From the cell containing the given text, extract its center point as [x, y] coordinate. 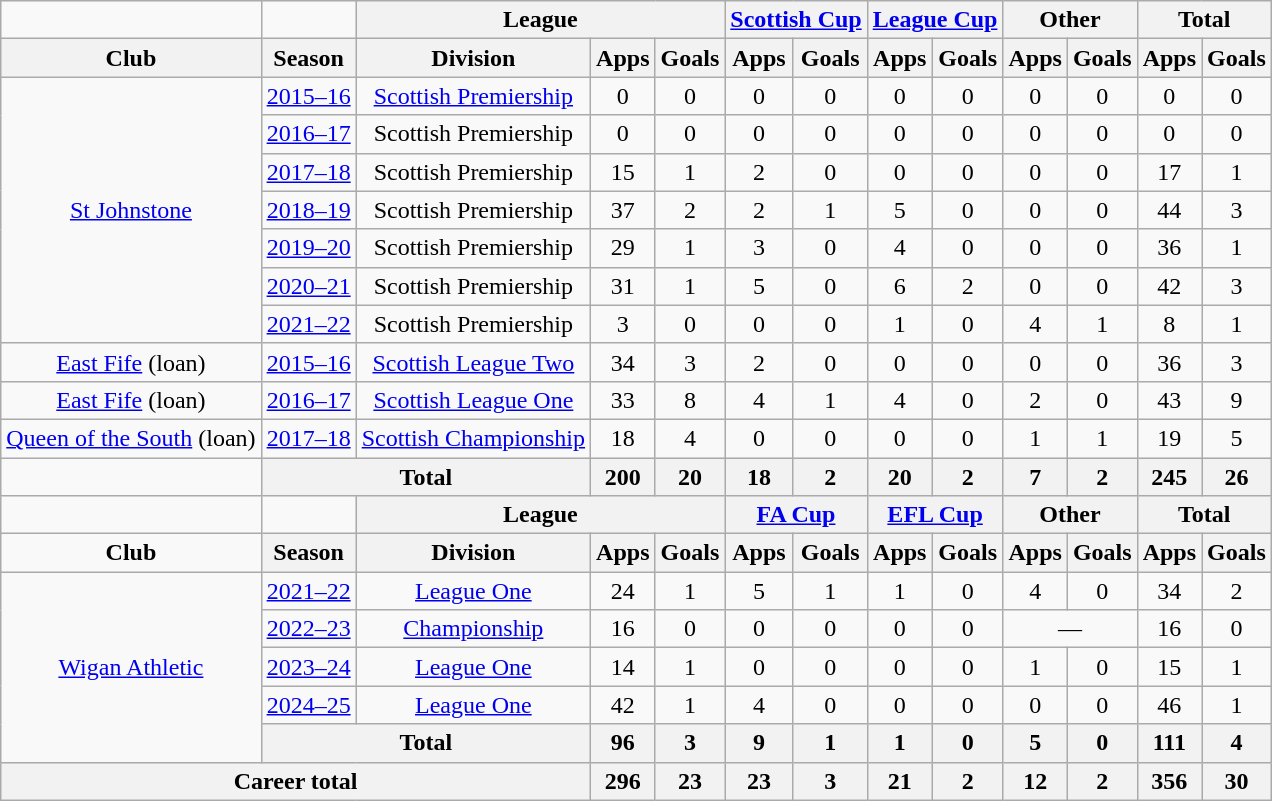
12 [1035, 781]
24 [623, 591]
43 [1169, 400]
Queen of the South (loan) [131, 438]
Wigan Athletic [131, 667]
Career total [296, 781]
St Johnstone [131, 210]
46 [1169, 705]
26 [1237, 477]
245 [1169, 477]
37 [623, 210]
111 [1169, 743]
6 [900, 286]
2023–24 [308, 667]
Scottish Cup [796, 20]
33 [623, 400]
— [1070, 629]
Scottish League One [473, 400]
Scottish League Two [473, 362]
FA Cup [796, 515]
EFL Cup [935, 515]
2020–21 [308, 286]
7 [1035, 477]
96 [623, 743]
19 [1169, 438]
29 [623, 248]
Championship [473, 629]
44 [1169, 210]
Scottish Championship [473, 438]
21 [900, 781]
14 [623, 667]
2024–25 [308, 705]
2018–19 [308, 210]
200 [623, 477]
League Cup [935, 20]
30 [1237, 781]
296 [623, 781]
17 [1169, 172]
2019–20 [308, 248]
31 [623, 286]
356 [1169, 781]
2022–23 [308, 629]
